From the cell containing the given text, extract its center point as (X, Y) coordinate. 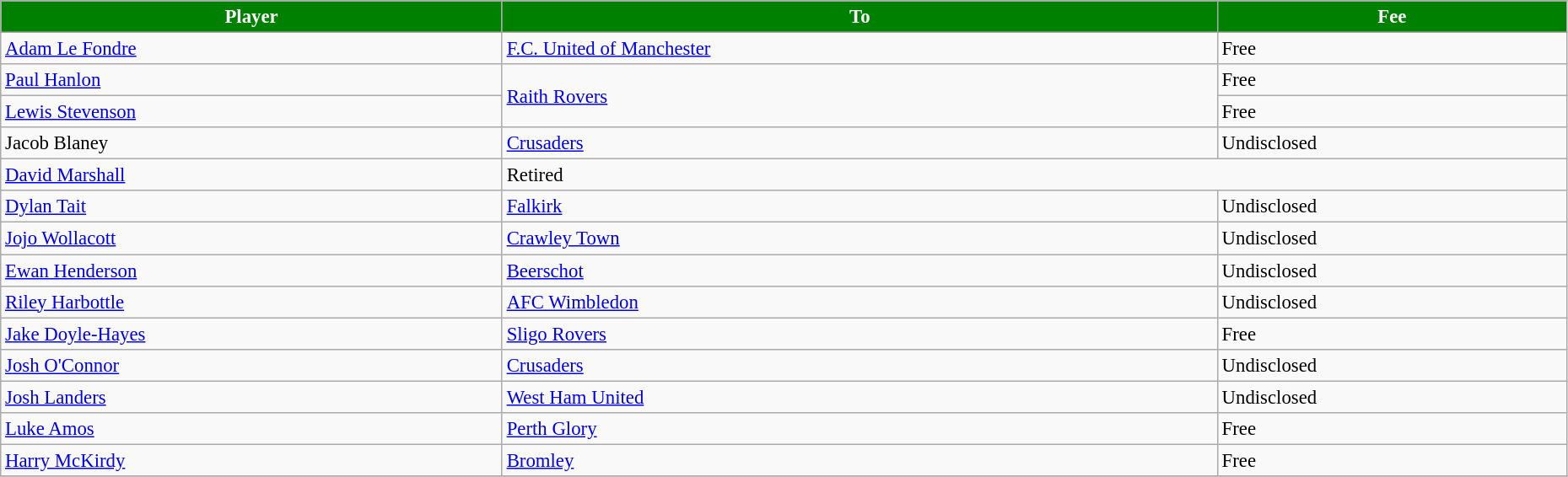
Crawley Town (859, 238)
Falkirk (859, 206)
Sligo Rovers (859, 334)
Josh Landers (251, 397)
Paul Hanlon (251, 80)
Luke Amos (251, 429)
Dylan Tait (251, 206)
Bromley (859, 460)
Adam Le Fondre (251, 49)
Beerschot (859, 271)
Jojo Wollacott (251, 238)
Jake Doyle-Hayes (251, 334)
Retired (1034, 175)
Ewan Henderson (251, 271)
Fee (1392, 17)
West Ham United (859, 397)
To (859, 17)
David Marshall (251, 175)
AFC Wimbledon (859, 302)
Lewis Stevenson (251, 112)
Raith Rovers (859, 96)
Jacob Blaney (251, 143)
Josh O'Connor (251, 365)
Harry McKirdy (251, 460)
Player (251, 17)
Perth Glory (859, 429)
Riley Harbottle (251, 302)
F.C. United of Manchester (859, 49)
